For the text-containing cell, return its midpoint in [X, Y] coordinate format. 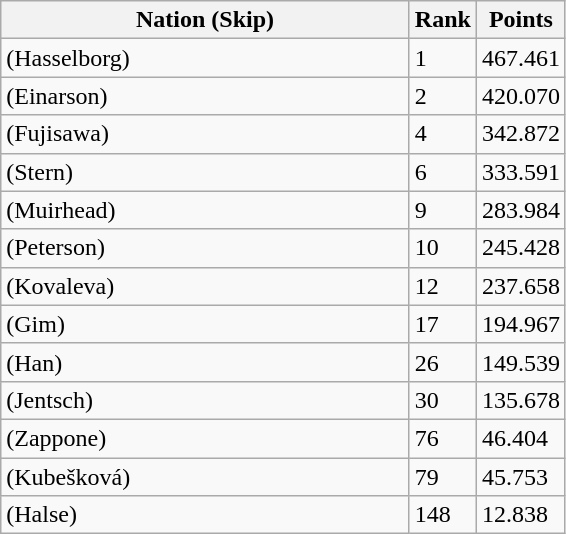
17 [442, 324]
(Peterson) [206, 248]
(Han) [206, 362]
Nation (Skip) [206, 20]
245.428 [520, 248]
Points [520, 20]
(Jentsch) [206, 400]
6 [442, 172]
(Hasselborg) [206, 58]
(Halse) [206, 515]
333.591 [520, 172]
12.838 [520, 515]
1 [442, 58]
26 [442, 362]
283.984 [520, 210]
(Gim) [206, 324]
2 [442, 96]
149.539 [520, 362]
10 [442, 248]
420.070 [520, 96]
4 [442, 134]
(Muirhead) [206, 210]
30 [442, 400]
(Zappone) [206, 438]
(Einarson) [206, 96]
135.678 [520, 400]
(Stern) [206, 172]
12 [442, 286]
79 [442, 477]
(Fujisawa) [206, 134]
237.658 [520, 286]
Rank [442, 20]
(Kubešková) [206, 477]
148 [442, 515]
467.461 [520, 58]
342.872 [520, 134]
194.967 [520, 324]
76 [442, 438]
46.404 [520, 438]
(Kovaleva) [206, 286]
45.753 [520, 477]
9 [442, 210]
